Find where the given text appears and provide that cell's center as (X, Y) coordinate. 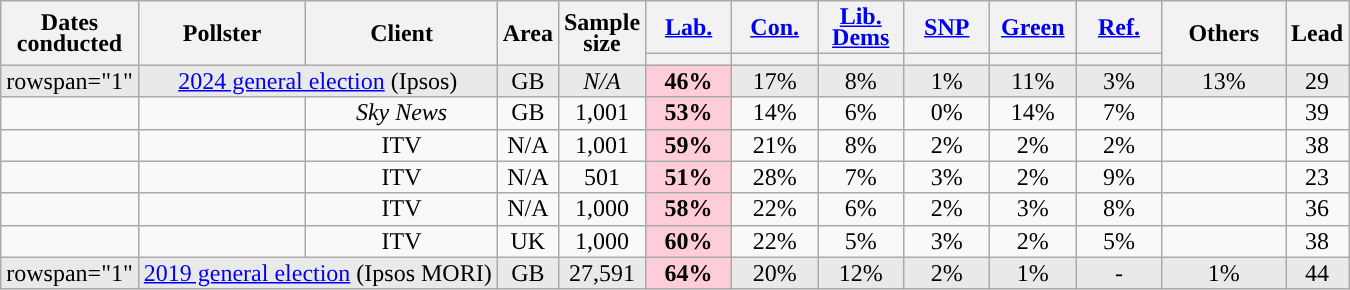
Lab. (689, 28)
SNP (947, 28)
20% (775, 273)
Area (528, 33)
- (1119, 273)
Green (1033, 28)
58% (689, 209)
12% (861, 273)
39 (1318, 113)
Client (402, 33)
36 (1318, 209)
27,591 (602, 273)
11% (1033, 81)
28% (775, 177)
13% (1224, 81)
Samplesize (602, 33)
0% (947, 113)
Datesconducted (70, 33)
53% (689, 113)
23 (1318, 177)
17% (775, 81)
UK (528, 241)
46% (689, 81)
Lead (1318, 33)
59% (689, 145)
Sky News (402, 113)
2019 general election (Ipsos MORI) (318, 273)
9% (1119, 177)
Others (1224, 33)
2024 general election (Ipsos) (318, 81)
501 (602, 177)
29 (1318, 81)
Lib. Dems (861, 28)
21% (775, 145)
Pollster (222, 33)
44 (1318, 273)
Ref. (1119, 28)
64% (689, 273)
60% (689, 241)
Con. (775, 28)
51% (689, 177)
